Detect which cell encompasses the target text, then output its [x, y] center coordinate. 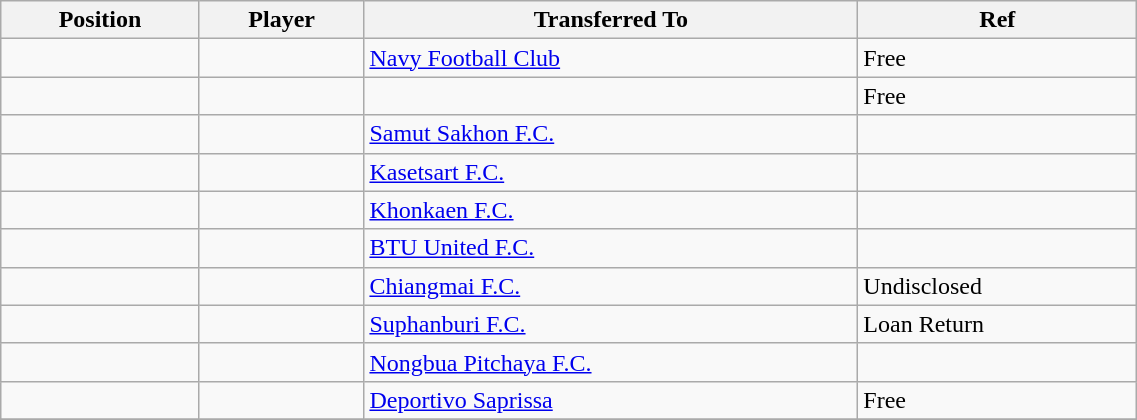
Deportivo Saprissa [611, 400]
Suphanburi F.C. [611, 324]
Navy Football Club [611, 58]
Transferred To [611, 20]
Nongbua Pitchaya F.C. [611, 362]
Khonkaen F.C. [611, 210]
Kasetsart F.C. [611, 172]
Ref [998, 20]
Position [100, 20]
Undisclosed [998, 286]
Player [282, 20]
Samut Sakhon F.C. [611, 134]
Chiangmai F.C. [611, 286]
BTU United F.C. [611, 248]
Loan Return [998, 324]
